Return the (X, Y) coordinate for the center point of the cell that contains the specified text.  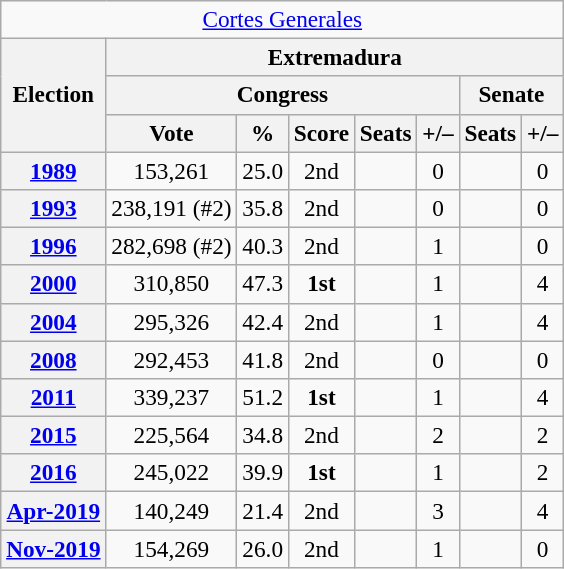
2008 (54, 359)
% (263, 133)
39.9 (263, 473)
1989 (54, 170)
2015 (54, 435)
Apr-2019 (54, 510)
Congress (282, 95)
282,698 (#2) (172, 246)
2004 (54, 322)
Nov-2019 (54, 548)
47.3 (263, 284)
2011 (54, 397)
Cortes Generales (282, 19)
339,237 (172, 397)
42.4 (263, 322)
140,249 (172, 510)
292,453 (172, 359)
Vote (172, 133)
Extremadura (335, 57)
2016 (54, 473)
1993 (54, 208)
Election (54, 94)
41.8 (263, 359)
295,326 (172, 322)
35.8 (263, 208)
153,261 (172, 170)
40.3 (263, 246)
26.0 (263, 548)
1996 (54, 246)
Score (321, 133)
34.8 (263, 435)
245,022 (172, 473)
225,564 (172, 435)
238,191 (#2) (172, 208)
154,269 (172, 548)
310,850 (172, 284)
Senate (512, 95)
3 (438, 510)
21.4 (263, 510)
25.0 (263, 170)
51.2 (263, 397)
2000 (54, 284)
